Return [X, Y] of the center of cell containing provided text 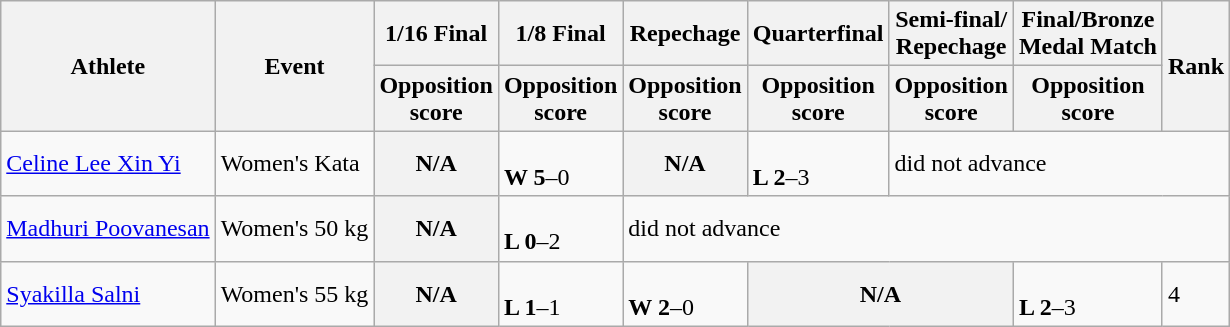
4 [1196, 294]
Repechage [685, 34]
Women's Kata [294, 164]
Event [294, 66]
W 5–0 [560, 164]
Women's 55 kg [294, 294]
Women's 50 kg [294, 228]
W 2–0 [685, 294]
1/16 Final [436, 34]
Final/BronzeMedal Match [1088, 34]
Rank [1196, 66]
Semi-final/Repechage [951, 34]
L 0–2 [560, 228]
L 1–1 [560, 294]
Quarterfinal [818, 34]
Madhuri Poovanesan [108, 228]
Athlete [108, 66]
Syakilla Salni [108, 294]
Celine Lee Xin Yi [108, 164]
1/8 Final [560, 34]
